From the cell containing the given text, extract its center point as (X, Y) coordinate. 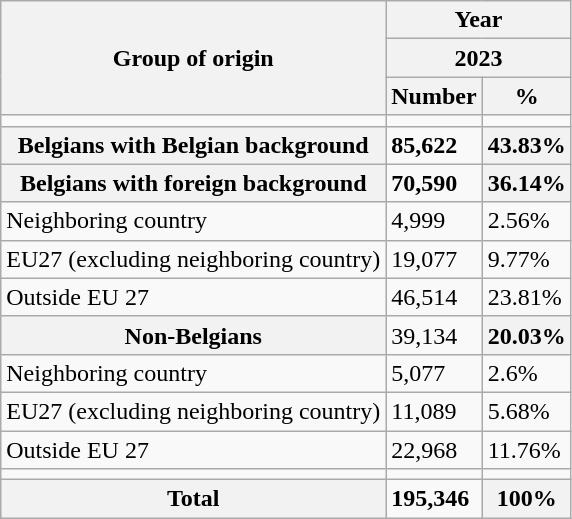
70,590 (434, 183)
11,089 (434, 411)
100% (526, 499)
2023 (478, 58)
% (526, 96)
39,134 (434, 335)
19,077 (434, 259)
Group of origin (194, 58)
36.14% (526, 183)
4,999 (434, 221)
195,346 (434, 499)
11.76% (526, 449)
2.56% (526, 221)
Non-Belgians (194, 335)
2.6% (526, 373)
Total (194, 499)
9.77% (526, 259)
20.03% (526, 335)
Belgians with foreign background (194, 183)
Number (434, 96)
5,077 (434, 373)
43.83% (526, 145)
85,622 (434, 145)
5.68% (526, 411)
Year (478, 20)
23.81% (526, 297)
22,968 (434, 449)
46,514 (434, 297)
Belgians with Belgian background (194, 145)
